Scan for the cell matching the given text and deliver its [X, Y] coordinate at center. 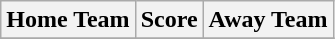
Score [169, 20]
Away Team [268, 20]
Home Team [68, 20]
